Return the (X, Y) coordinate for the center point of the cell that contains the specified text.  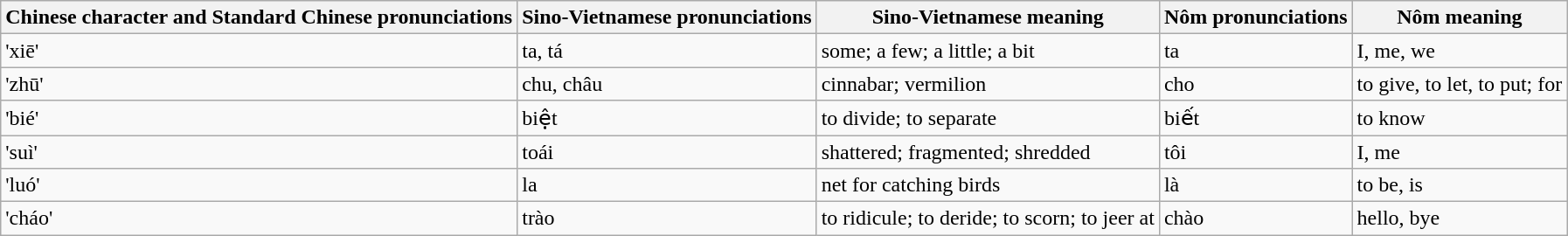
'cháo' (259, 219)
hello, bye (1460, 219)
net for catching birds (988, 185)
to give, to let, to put; for (1460, 84)
la (667, 185)
to know (1460, 118)
to divide; to separate (988, 118)
cinnabar; vermilion (988, 84)
biệt (667, 118)
Nôm meaning (1460, 17)
'xiē' (259, 51)
chào (1255, 219)
to be, is (1460, 185)
Nôm pronunciations (1255, 17)
'zhū' (259, 84)
some; a few; a little; a bit (988, 51)
Chinese character and Standard Chinese pronunciations (259, 17)
'bié' (259, 118)
I, me (1460, 151)
toái (667, 151)
to ridicule; to deride; to scorn; to jeer at (988, 219)
là (1255, 185)
tôi (1255, 151)
cho (1255, 84)
'suì' (259, 151)
Sino-Vietnamese pronunciations (667, 17)
I, me, we (1460, 51)
chu, châu (667, 84)
biết (1255, 118)
'luó' (259, 185)
Sino-Vietnamese meaning (988, 17)
ta (1255, 51)
trào (667, 219)
ta, tá (667, 51)
shattered; fragmented; shredded (988, 151)
